Return [X, Y] of the center of cell containing provided text 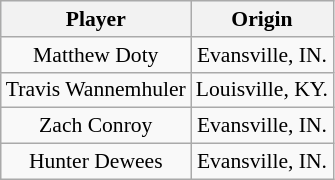
Louisville, KY. [262, 90]
Player [96, 19]
Origin [262, 19]
Travis Wannemhuler [96, 90]
Zach Conroy [96, 126]
Hunter Dewees [96, 162]
Matthew Doty [96, 55]
